Capture the cell that displays the provided text and extract its [x, y] central coordinate. 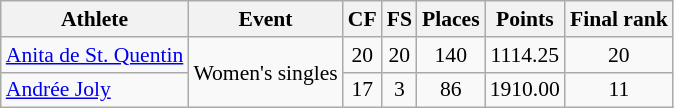
140 [451, 55]
Athlete [95, 19]
3 [400, 90]
Event [265, 19]
Andrée Joly [95, 90]
CF [362, 19]
11 [619, 90]
Women's singles [265, 72]
1910.00 [525, 90]
Points [525, 19]
Anita de St. Quentin [95, 55]
17 [362, 90]
1114.25 [525, 55]
Final rank [619, 19]
86 [451, 90]
Places [451, 19]
FS [400, 19]
